Identify which cell holds the provided text, then report its (X, Y) central coordinate. 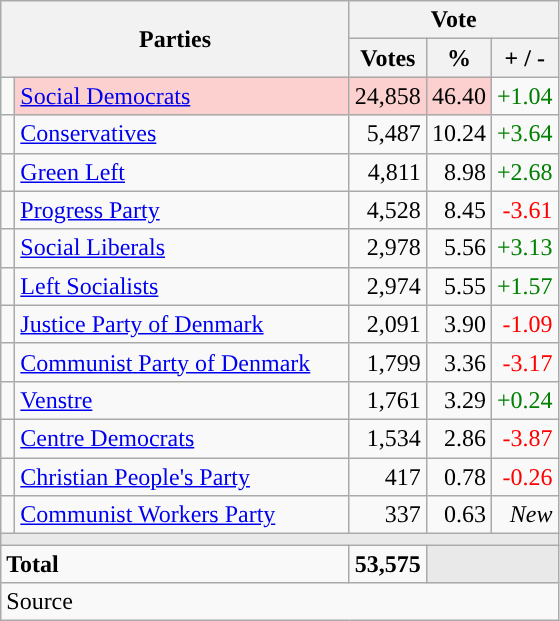
New (524, 515)
Communist Party of Denmark (182, 362)
Christian People's Party (182, 477)
24,858 (388, 96)
3.90 (458, 324)
+2.68 (524, 172)
8.45 (458, 210)
Social Democrats (182, 96)
-3.61 (524, 210)
-3.87 (524, 438)
Source (280, 602)
+0.24 (524, 400)
+1.04 (524, 96)
4,528 (388, 210)
1,799 (388, 362)
Vote (454, 20)
3.36 (458, 362)
53,575 (388, 564)
Votes (388, 58)
46.40 (458, 96)
337 (388, 515)
4,811 (388, 172)
Venstre (182, 400)
Total (176, 564)
Parties (176, 39)
Centre Democrats (182, 438)
+3.13 (524, 248)
-3.17 (524, 362)
Conservatives (182, 134)
8.98 (458, 172)
5.55 (458, 286)
+ / - (524, 58)
% (458, 58)
10.24 (458, 134)
5,487 (388, 134)
-1.09 (524, 324)
Progress Party (182, 210)
+3.64 (524, 134)
2,091 (388, 324)
Left Socialists (182, 286)
417 (388, 477)
-0.26 (524, 477)
Social Liberals (182, 248)
0.63 (458, 515)
+1.57 (524, 286)
2,974 (388, 286)
3.29 (458, 400)
5.56 (458, 248)
2,978 (388, 248)
Justice Party of Denmark (182, 324)
1,761 (388, 400)
2.86 (458, 438)
Green Left (182, 172)
1,534 (388, 438)
0.78 (458, 477)
Communist Workers Party (182, 515)
